Determine the (X, Y) coordinate at the center of the cell enclosing the given text.  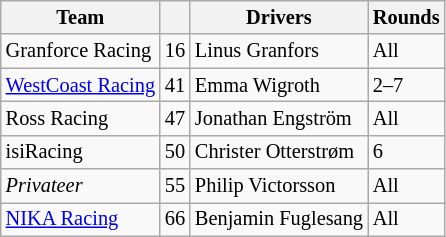
55 (175, 186)
Benjamin Fuglesang (279, 219)
Drivers (279, 17)
WestCoast Racing (80, 85)
Granforce Racing (80, 51)
Linus Granfors (279, 51)
Philip Victorsson (279, 186)
41 (175, 85)
50 (175, 152)
2–7 (406, 85)
NIKA Racing (80, 219)
Christer Otterstrøm (279, 152)
Ross Racing (80, 118)
Emma Wigroth (279, 85)
66 (175, 219)
47 (175, 118)
Team (80, 17)
6 (406, 152)
Privateer (80, 186)
16 (175, 51)
Jonathan Engström (279, 118)
Rounds (406, 17)
isiRacing (80, 152)
